Scan for the cell matching the given text and deliver its [X, Y] coordinate at center. 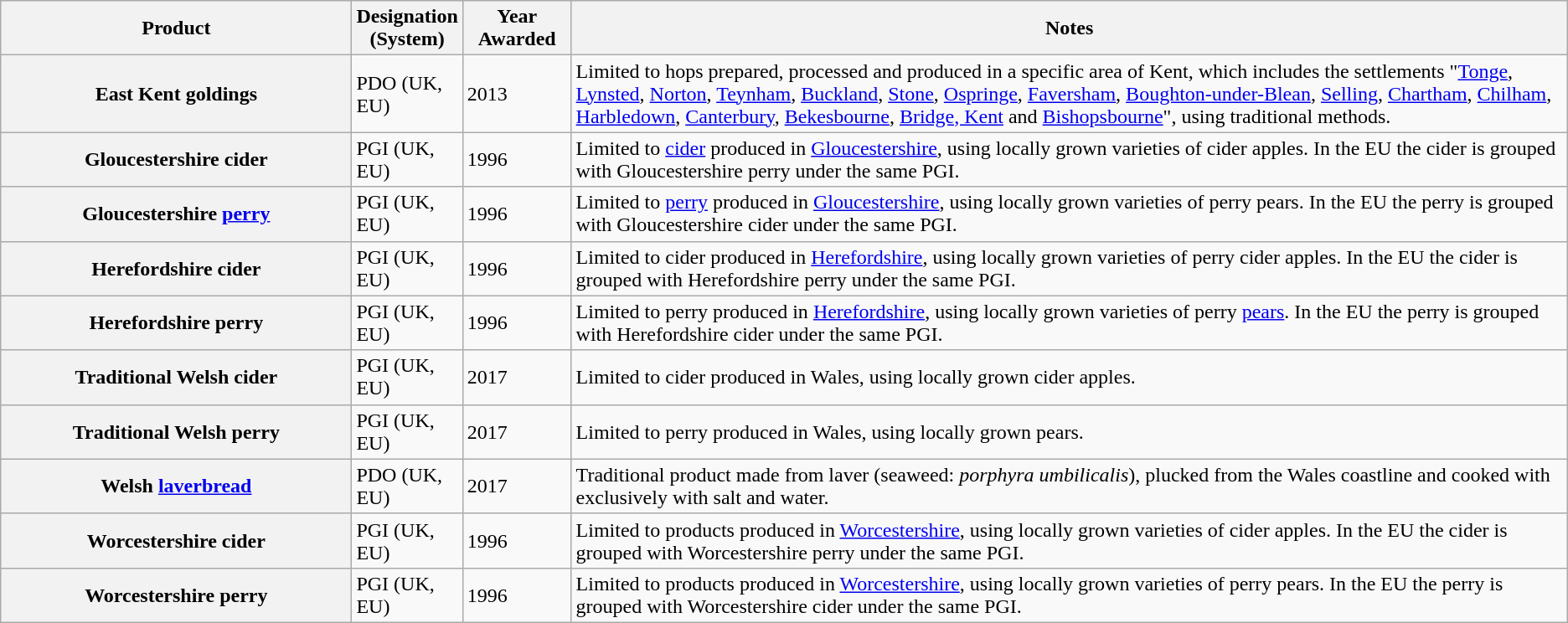
Limited to perry produced in Wales, using locally grown pears. [1069, 432]
Welsh laverbread [176, 486]
Limited to cider produced in Wales, using locally grown cider apples. [1069, 377]
Traditional Welsh cider [176, 377]
2013 [517, 94]
Worcestershire cider [176, 541]
East Kent goldings [176, 94]
Designation (System) [407, 28]
Traditional Welsh perry [176, 432]
Product [176, 28]
Notes [1069, 28]
Year Awarded [517, 28]
Gloucestershire perry [176, 214]
Worcestershire perry [176, 595]
Herefordshire perry [176, 323]
Herefordshire cider [176, 268]
Gloucestershire cider [176, 159]
